From the cell containing the given text, extract its center point as [X, Y] coordinate. 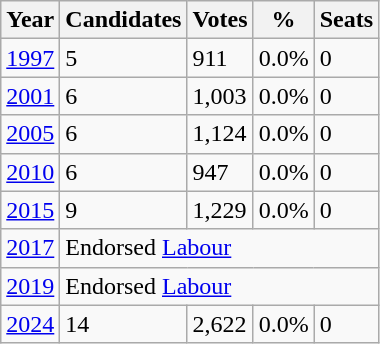
2019 [30, 286]
2,622 [220, 324]
% [284, 20]
911 [220, 58]
Year [30, 20]
1,003 [220, 96]
2017 [30, 248]
5 [124, 58]
947 [220, 172]
2015 [30, 210]
Votes [220, 20]
1,124 [220, 134]
14 [124, 324]
2005 [30, 134]
2010 [30, 172]
Candidates [124, 20]
1997 [30, 58]
9 [124, 210]
Seats [346, 20]
2001 [30, 96]
2024 [30, 324]
1,229 [220, 210]
